Detect which cell encompasses the target text, then output its (X, Y) center coordinate. 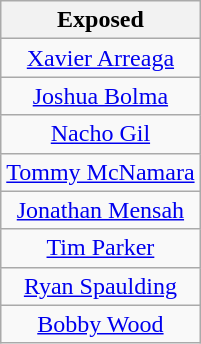
Jonathan Mensah (100, 210)
Exposed (100, 20)
Joshua Bolma (100, 96)
Tommy McNamara (100, 172)
Tim Parker (100, 248)
Nacho Gil (100, 134)
Bobby Wood (100, 324)
Ryan Spaulding (100, 286)
Xavier Arreaga (100, 58)
